Locate the cell with the specified text and output its (x, y) center coordinate. 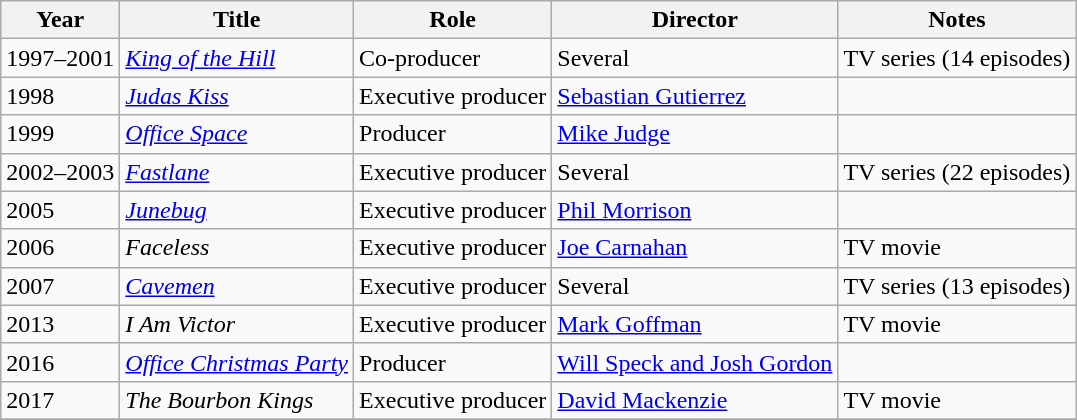
Sebastian Gutierrez (695, 96)
Cavemen (237, 286)
Will Speck and Josh Gordon (695, 362)
David Mackenzie (695, 400)
TV series (22 episodes) (957, 172)
Phil Morrison (695, 210)
2006 (60, 248)
Role (453, 20)
Mark Goffman (695, 324)
2007 (60, 286)
Title (237, 20)
Director (695, 20)
I Am Victor (237, 324)
Co-producer (453, 58)
2016 (60, 362)
1998 (60, 96)
The Bourbon Kings (237, 400)
Mike Judge (695, 134)
TV series (14 episodes) (957, 58)
Notes (957, 20)
Junebug (237, 210)
1997–2001 (60, 58)
Fastlane (237, 172)
2002–2003 (60, 172)
2013 (60, 324)
Faceless (237, 248)
Joe Carnahan (695, 248)
1999 (60, 134)
King of the Hill (237, 58)
Year (60, 20)
Office Christmas Party (237, 362)
Judas Kiss (237, 96)
2017 (60, 400)
2005 (60, 210)
TV series (13 episodes) (957, 286)
Office Space (237, 134)
